Provide the (X, Y) coordinate of the cell's center where the given text is located.  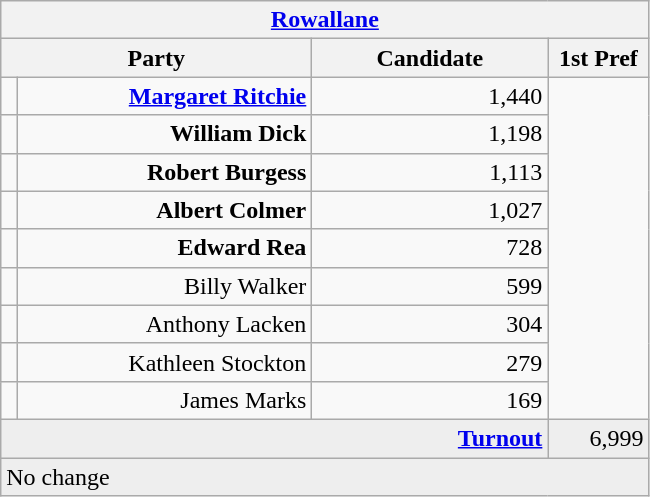
304 (430, 324)
279 (430, 362)
Turnout (274, 438)
Kathleen Stockton (165, 362)
599 (430, 286)
1,440 (430, 96)
James Marks (165, 400)
Margaret Ritchie (165, 96)
1st Pref (598, 58)
Albert Colmer (165, 210)
No change (325, 477)
169 (430, 400)
Rowallane (325, 20)
Candidate (430, 58)
Anthony Lacken (165, 324)
Robert Burgess (165, 172)
1,198 (430, 134)
Edward Rea (165, 248)
1,113 (430, 172)
1,027 (430, 210)
William Dick (165, 134)
Billy Walker (165, 286)
Party (156, 58)
728 (430, 248)
6,999 (598, 438)
